Return (x, y) of the center of cell containing provided text 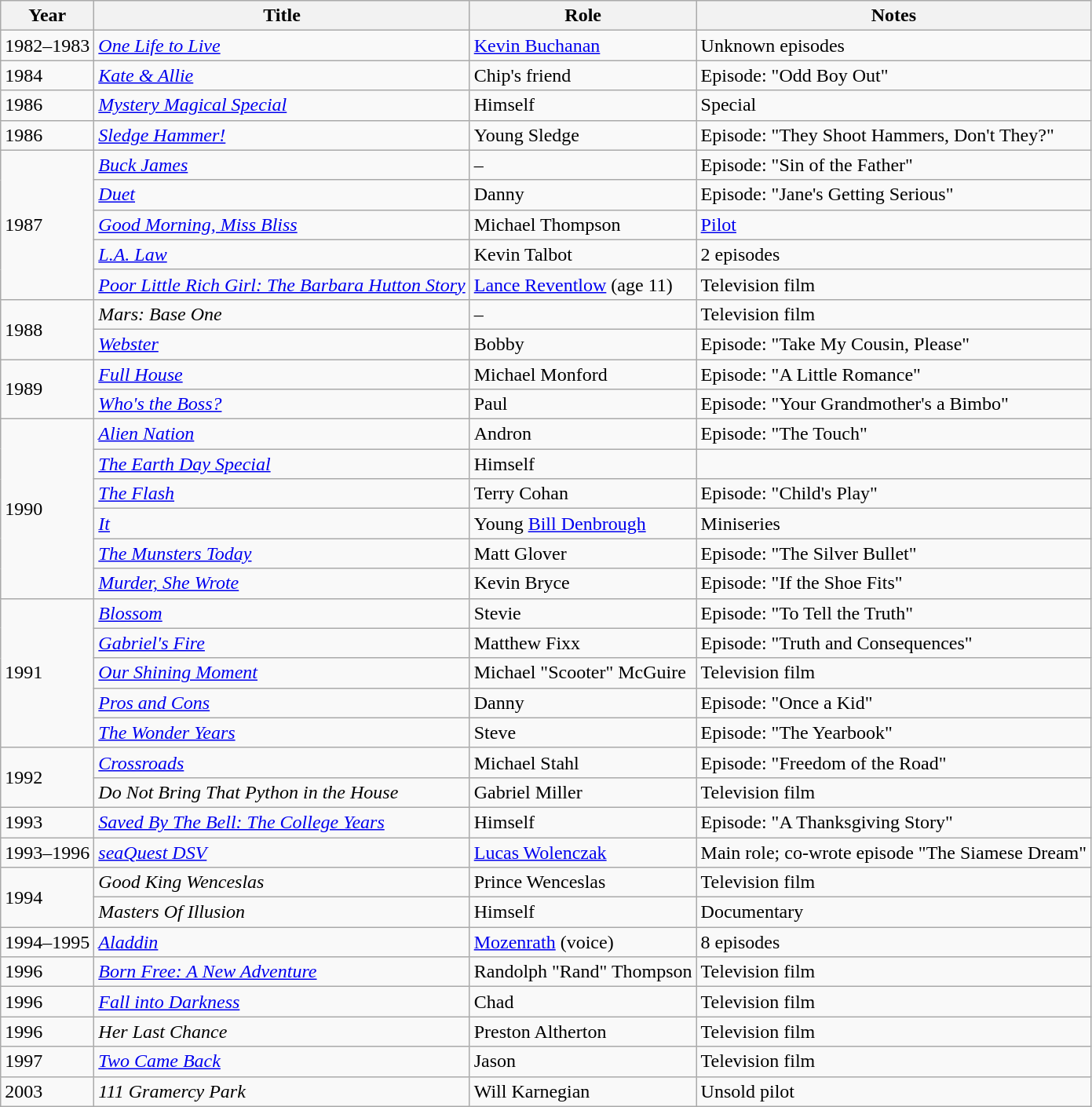
Episode: "A Little Romance" (893, 374)
Episode: "Freedom of the Road" (893, 762)
Fall into Darkness (282, 1002)
Born Free: A New Adventure (282, 972)
Unknown episodes (893, 46)
Do Not Bring That Python in the House (282, 792)
Full House (282, 374)
1990 (47, 509)
Episode: "Sin of the Father" (893, 165)
Episode: "Your Grandmother's a Bimbo" (893, 404)
Our Shining Moment (282, 673)
Special (893, 105)
Who's the Boss? (282, 404)
Prince Wenceslas (583, 882)
Sledge Hammer! (282, 135)
Kate & Allie (282, 75)
Young Sledge (583, 135)
Kevin Talbot (583, 254)
Gabriel's Fire (282, 643)
The Flash (282, 494)
Unsold pilot (893, 1091)
Blossom (282, 613)
Michael Stahl (583, 762)
Chip's friend (583, 75)
Webster (282, 344)
Pros and Cons (282, 703)
Good Morning, Miss Bliss (282, 225)
8 episodes (893, 942)
Documentary (893, 912)
Alien Nation (282, 434)
Jason (583, 1061)
1984 (47, 75)
Terry Cohan (583, 494)
1989 (47, 389)
1991 (47, 673)
Gabriel Miller (583, 792)
Title (282, 16)
Episode: "Odd Boy Out" (893, 75)
Will Karnegian (583, 1091)
Stevie (583, 613)
Michael "Scooter" McGuire (583, 673)
Miniseries (893, 524)
1992 (47, 777)
Bobby (583, 344)
Mystery Magical Special (282, 105)
Episode: "Jane's Getting Serious" (893, 195)
Two Came Back (282, 1061)
Kevin Bryce (583, 583)
Notes (893, 16)
Chad (583, 1002)
Preston Altherton (583, 1032)
Michael Thompson (583, 225)
Murder, She Wrote (282, 583)
Mars: Base One (282, 314)
1994–1995 (47, 942)
Michael Monford (583, 374)
Young Bill Denbrough (583, 524)
Lance Reventlow (age 11) (583, 284)
Good King Wenceslas (282, 882)
Crossroads (282, 762)
The Earth Day Special (282, 464)
The Munsters Today (282, 553)
Kevin Buchanan (583, 46)
Masters Of Illusion (282, 912)
Episode: "The Yearbook" (893, 733)
Pilot (893, 225)
1997 (47, 1061)
Mozenrath (voice) (583, 942)
The Wonder Years (282, 733)
Steve (583, 733)
Role (583, 16)
Episode: "Take My Cousin, Please" (893, 344)
Lucas Wolenczak (583, 852)
Aladdin (282, 942)
Episode: "Child's Play" (893, 494)
Matt Glover (583, 553)
Randolph "Rand" Thompson (583, 972)
Andron (583, 434)
111 Gramercy Park (282, 1091)
Main role; co-wrote episode "The Siamese Dream" (893, 852)
1988 (47, 329)
Episode: "They Shoot Hammers, Don't They?" (893, 135)
Episode: "Once a Kid" (893, 703)
Buck James (282, 165)
Matthew Fixx (583, 643)
One Life to Live (282, 46)
Episode: "A Thanksgiving Story" (893, 822)
It (282, 524)
L.A. Law (282, 254)
2003 (47, 1091)
2 episodes (893, 254)
Poor Little Rich Girl: The Barbara Hutton Story (282, 284)
1994 (47, 897)
Episode: "The Touch" (893, 434)
1993 (47, 822)
Her Last Chance (282, 1032)
Episode: "If the Shoe Fits" (893, 583)
1993–1996 (47, 852)
Year (47, 16)
Paul (583, 404)
1987 (47, 225)
Duet (282, 195)
seaQuest DSV (282, 852)
Episode: "Truth and Consequences" (893, 643)
Episode: "The Silver Bullet" (893, 553)
Episode: "To Tell the Truth" (893, 613)
Saved By The Bell: The College Years (282, 822)
1982–1983 (47, 46)
